Identify which cell holds the provided text, then report its (X, Y) central coordinate. 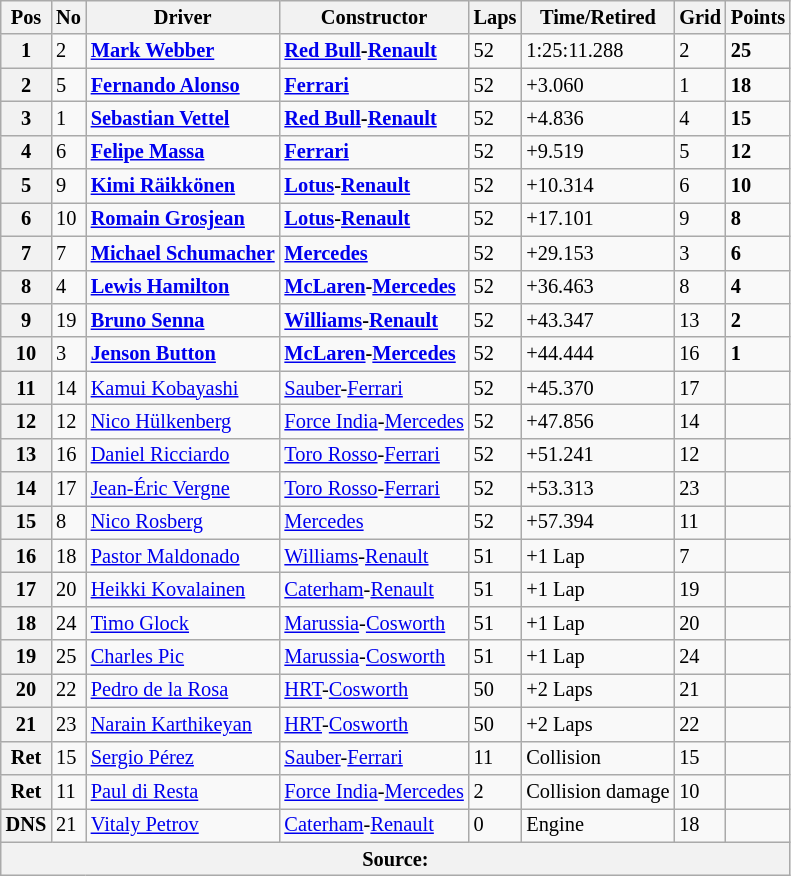
+10.314 (598, 186)
DNS (26, 825)
+43.347 (598, 320)
1:25:11.288 (598, 51)
0 (496, 825)
Pastor Maldonado (183, 556)
Collision damage (598, 791)
Grid (700, 17)
+17.101 (598, 219)
Kimi Räikkönen (183, 186)
Mark Webber (183, 51)
+36.463 (598, 287)
Constructor (374, 17)
Laps (496, 17)
Source: (396, 859)
Nico Rosberg (183, 522)
Heikki Kovalainen (183, 589)
Daniel Ricciardo (183, 455)
Sebastian Vettel (183, 118)
+4.836 (598, 118)
Pedro de la Rosa (183, 690)
Time/Retired (598, 17)
Collision (598, 758)
+51.241 (598, 455)
Jean-Éric Vergne (183, 489)
+29.153 (598, 253)
Nico Hülkenberg (183, 421)
Engine (598, 825)
Michael Schumacher (183, 253)
Romain Grosjean (183, 219)
+3.060 (598, 85)
+57.394 (598, 522)
Felipe Massa (183, 152)
Sergio Pérez (183, 758)
Timo Glock (183, 623)
+9.519 (598, 152)
Bruno Senna (183, 320)
Narain Karthikeyan (183, 724)
Fernando Alonso (183, 85)
+53.313 (598, 489)
+47.856 (598, 421)
Points (758, 17)
Driver (183, 17)
Jenson Button (183, 354)
+45.370 (598, 388)
+44.444 (598, 354)
No (68, 17)
Vitaly Petrov (183, 825)
Kamui Kobayashi (183, 388)
Charles Pic (183, 657)
Lewis Hamilton (183, 287)
Paul di Resta (183, 791)
Pos (26, 17)
